Output the [x, y] coordinate of the center of the cell containing the given text.  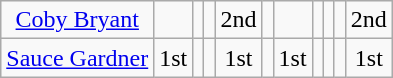
Sauce Gardner [78, 58]
Coby Bryant [78, 20]
